Determine the [x, y] coordinate at the center of the cell enclosing the given text.  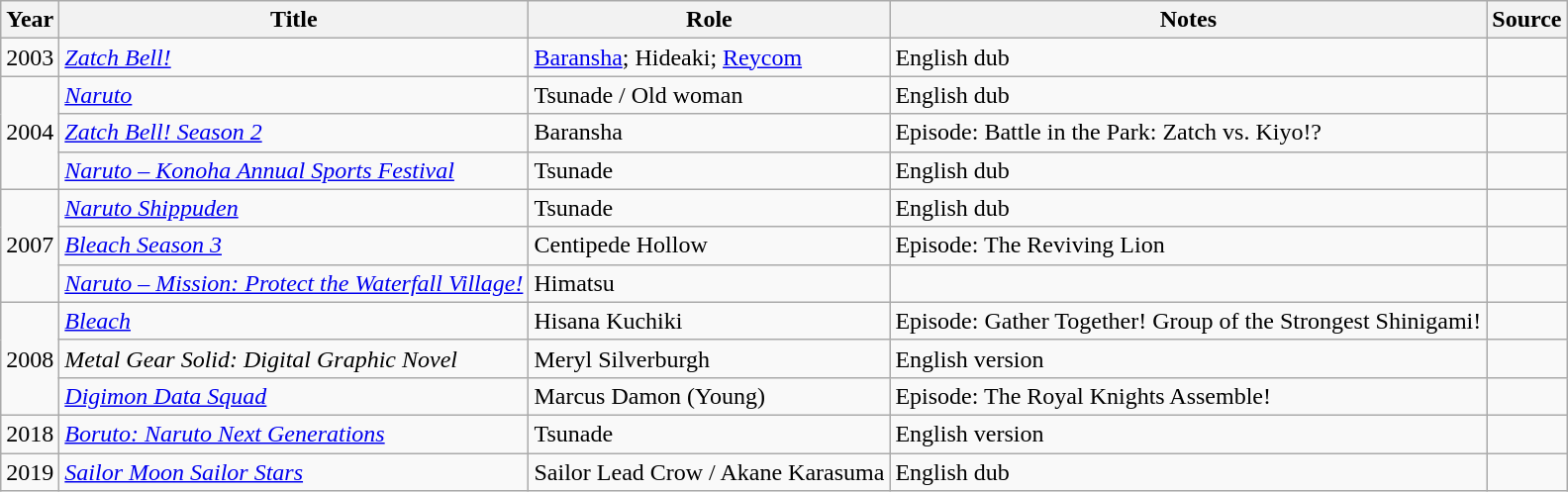
Episode: The Reviving Lion [1188, 246]
Sailor Moon Sailor Stars [294, 472]
Bleach Season 3 [294, 246]
Baransha [709, 133]
2008 [30, 358]
Naruto [294, 95]
Source [1526, 20]
Naruto – Konoha Annual Sports Festival [294, 170]
Bleach [294, 321]
Marcus Damon (Young) [709, 396]
2019 [30, 472]
Centipede Hollow [709, 246]
Episode: Battle in the Park: Zatch vs. Kiyo!? [1188, 133]
Digimon Data Squad [294, 396]
Hisana Kuchiki [709, 321]
Role [709, 20]
Naruto – Mission: Protect the Waterfall Village! [294, 283]
Meryl Silverburgh [709, 358]
Zatch Bell! [294, 57]
2003 [30, 57]
Title [294, 20]
Baransha; Hideaki; Reycom [709, 57]
Boruto: Naruto Next Generations [294, 434]
Episode: Gather Together! Group of the Strongest Shinigami! [1188, 321]
Notes [1188, 20]
2004 [30, 133]
Metal Gear Solid: Digital Graphic Novel [294, 358]
Naruto Shippuden [294, 208]
Tsunade / Old woman [709, 95]
Himatsu [709, 283]
Sailor Lead Crow / Akane Karasuma [709, 472]
2007 [30, 246]
Year [30, 20]
Zatch Bell! Season 2 [294, 133]
2018 [30, 434]
Episode: The Royal Knights Assemble! [1188, 396]
